Extract the [x, y] coordinate from the center of the cell holding the provided text.  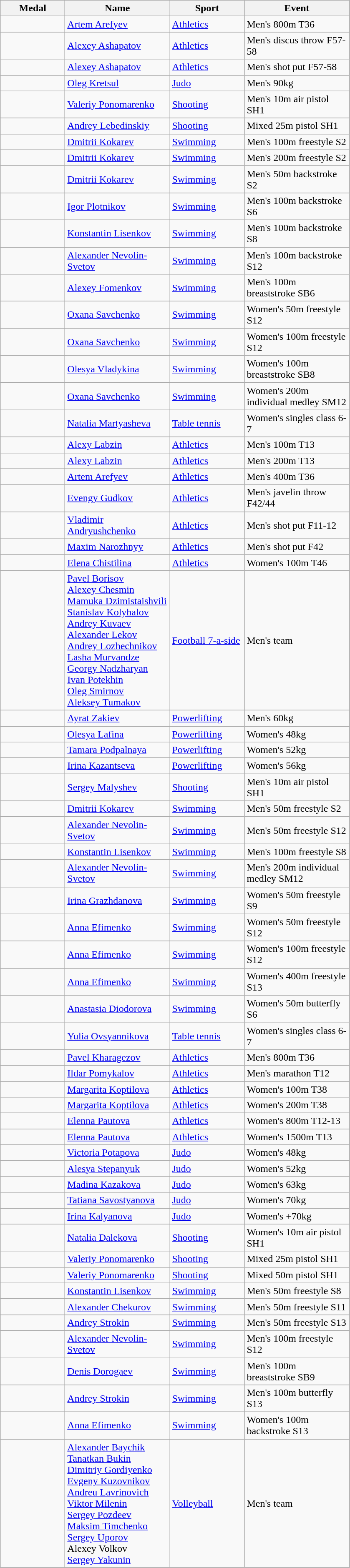
Tatiana Savostyanova [118, 1200]
Pavel Kharagezov [118, 1057]
Maxim Narozhnyy [118, 547]
Name [118, 8]
Women's 100m breaststroke SB8 [297, 369]
Tamara Podpalnaya [118, 750]
Event [297, 8]
Men's discus throw F57-58 [297, 46]
Women's 1500m T13 [297, 1137]
Men's javelin throw F42/44 [297, 498]
Men's 100m backstroke S6 [297, 206]
Women's 200m individual medley SM12 [297, 396]
Victoria Potapova [118, 1153]
Women's 56kg [297, 766]
Volleyball [207, 1503]
Yulia Ovsyannikova [118, 1036]
Men's 100m breaststroke SB6 [297, 288]
Football 7-a-side [207, 640]
Men's 50m freestyle S12 [297, 830]
Men's 50m freestyle S13 [297, 1322]
Men's 100m freestyle S2 [297, 142]
Women's 100m backstroke S13 [297, 1426]
Andrey Lebedinskiy [118, 126]
Denis Dorogaev [118, 1371]
Igor Plotnikov [118, 206]
Women's 800m T12-13 [297, 1121]
Elena Chistilina [118, 562]
Olesya Vladykina [118, 369]
Medal [33, 8]
Men's 200m freestyle S2 [297, 158]
Sergey Malyshev [118, 787]
Men's 100m freestyle S8 [297, 852]
Men's 100m backstroke S8 [297, 233]
Men's marathon T12 [297, 1073]
Ayrat Zakiev [118, 718]
Men's shot put F11-12 [297, 525]
Men's 100m butterfly S13 [297, 1398]
Irina Kalyanova [118, 1216]
Men's shot put F42 [297, 547]
Madina Kazakova [118, 1184]
Mixed 50m pistol SH1 [297, 1275]
Men's 400m T36 [297, 477]
Oleg Kretsul [118, 83]
Olesya Lafina [118, 734]
Vladimir Andryushchenko [118, 525]
Men's 100m freestyle S12 [297, 1344]
Alexey Fomenkov [118, 288]
Men's 50m freestyle S8 [297, 1291]
Men's 90kg [297, 83]
Men's 50m backstroke S2 [297, 179]
Irina Grazhdanova [118, 901]
Women's +70kg [297, 1216]
Women's 50m freestyle S9 [297, 901]
Alexander Chekurov [118, 1307]
Men's 50m freestyle S2 [297, 809]
Women's 100m T46 [297, 562]
Men's 200m individual medley SM12 [297, 873]
Men's 60kg [297, 718]
Men's 100m T13 [297, 445]
Women's 63kg [297, 1184]
Evengy Gudkov [118, 498]
Women's 10m air pistol SH1 [297, 1237]
Men's 50m freestyle S11 [297, 1307]
Men's shot put F57-58 [297, 67]
Women's 400m freestyle S13 [297, 981]
Women's 200m T38 [297, 1105]
Natalia Dalekova [118, 1237]
Men's 100m backstroke S12 [297, 260]
Ildar Pomykalov [118, 1073]
Natalia Martyasheva [118, 424]
Anastasia Diodorova [118, 1009]
Women's 100m T38 [297, 1089]
Alesya Stepanyuk [118, 1169]
Irina Kazantseva [118, 766]
Sport [207, 8]
Men's 200m T13 [297, 461]
Women's 50m butterfly S6 [297, 1009]
Men's 100m breaststroke SB9 [297, 1371]
Women's 70kg [297, 1200]
